Determine the (x, y) coordinate at the center of the cell enclosing the given text.  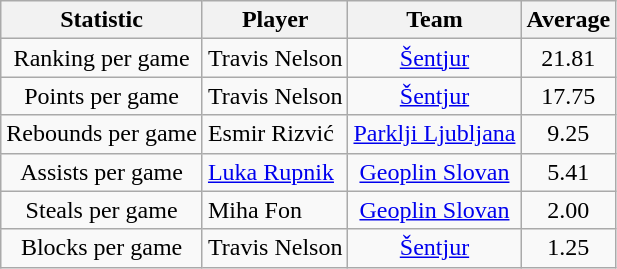
Statistic (102, 20)
Steals per game (102, 210)
Rebounds per game (102, 134)
Blocks per game (102, 248)
Luka Rupnik (275, 172)
Parklji Ljubljana (434, 134)
21.81 (568, 58)
Assists per game (102, 172)
5.41 (568, 172)
Points per game (102, 96)
Ranking per game (102, 58)
9.25 (568, 134)
2.00 (568, 210)
Team (434, 20)
Average (568, 20)
Miha Fon (275, 210)
1.25 (568, 248)
Player (275, 20)
Esmir Rizvić (275, 134)
17.75 (568, 96)
